Output the [X, Y] coordinate of the center of the cell containing the given text.  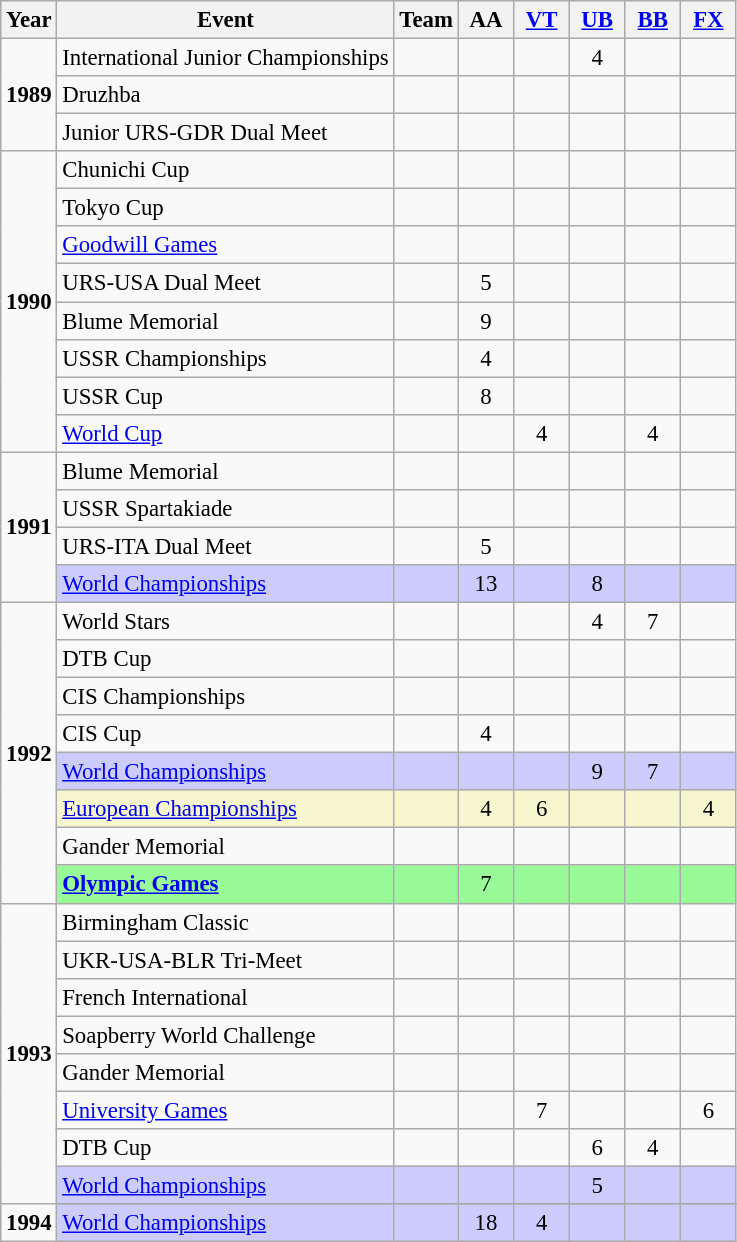
CIS Championships [226, 697]
1993 [29, 1054]
1991 [29, 527]
European Championships [226, 809]
1992 [29, 752]
BB [653, 20]
Event [226, 20]
USSR Championships [226, 358]
Junior URS-GDR Dual Meet [226, 133]
University Games [226, 1110]
VT [542, 20]
Chunichi Cup [226, 170]
UB [597, 20]
URS-ITA Dual Meet [226, 546]
CIS Cup [226, 734]
French International [226, 997]
1989 [29, 96]
Soapberry World Challenge [226, 1035]
Tokyo Cup [226, 208]
World Cup [226, 433]
Team [426, 20]
USSR Spartakiade [226, 509]
International Junior Championships [226, 58]
UKR-USA-BLR Tri-Meet [226, 960]
18 [486, 1223]
USSR Cup [226, 396]
13 [486, 584]
Olympic Games [226, 885]
Druzhba [226, 95]
URS-USA Dual Meet [226, 283]
Birmingham Classic [226, 922]
Year [29, 20]
World Stars [226, 621]
1990 [29, 302]
Goodwill Games [226, 245]
AA [486, 20]
FX [709, 20]
1994 [29, 1223]
